Locate the cell with the specified text and output its (X, Y) center coordinate. 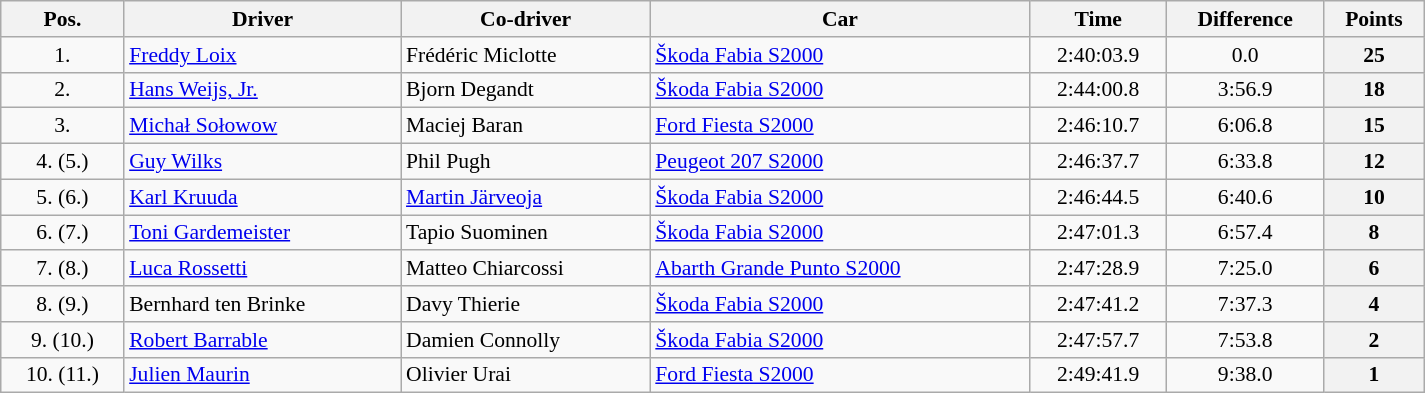
Difference (1246, 19)
10. (11.) (62, 375)
Karl Kruuda (262, 197)
3. (62, 126)
2:46:37.7 (1098, 162)
Luca Rossetti (262, 269)
9. (10.) (62, 340)
2:46:10.7 (1098, 126)
4. (5.) (62, 162)
6:06.8 (1246, 126)
Peugeot 207 S2000 (840, 162)
Bjorn Degandt (526, 90)
9:38.0 (1246, 375)
2:47:41.2 (1098, 304)
Co-driver (526, 19)
Frédéric Miclotte (526, 55)
12 (1374, 162)
Hans Weijs, Jr. (262, 90)
0.0 (1246, 55)
Tapio Suominen (526, 233)
3:56.9 (1246, 90)
Driver (262, 19)
6:57.4 (1246, 233)
2:44:00.8 (1098, 90)
2 (1374, 340)
7. (8.) (62, 269)
5. (6.) (62, 197)
Freddy Loix (262, 55)
Robert Barrable (262, 340)
Martin Järveoja (526, 197)
6. (7.) (62, 233)
4 (1374, 304)
6:33.8 (1246, 162)
7:53.8 (1246, 340)
Bernhard ten Brinke (262, 304)
2:47:28.9 (1098, 269)
1 (1374, 375)
6:40.6 (1246, 197)
25 (1374, 55)
2. (62, 90)
Matteo Chiarcossi (526, 269)
15 (1374, 126)
Davy Thierie (526, 304)
Points (1374, 19)
Pos. (62, 19)
8. (9.) (62, 304)
Julien Maurin (262, 375)
8 (1374, 233)
Maciej Baran (526, 126)
2:49:41.9 (1098, 375)
Abarth Grande Punto S2000 (840, 269)
Time (1098, 19)
7:37.3 (1246, 304)
18 (1374, 90)
2:46:44.5 (1098, 197)
Toni Gardemeister (262, 233)
Damien Connolly (526, 340)
6 (1374, 269)
Phil Pugh (526, 162)
1. (62, 55)
2:40:03.9 (1098, 55)
10 (1374, 197)
Guy Wilks (262, 162)
Olivier Urai (526, 375)
7:25.0 (1246, 269)
2:47:01.3 (1098, 233)
Michał Sołowow (262, 126)
Car (840, 19)
2:47:57.7 (1098, 340)
